Identify which cell holds the provided text, then report its [x, y] central coordinate. 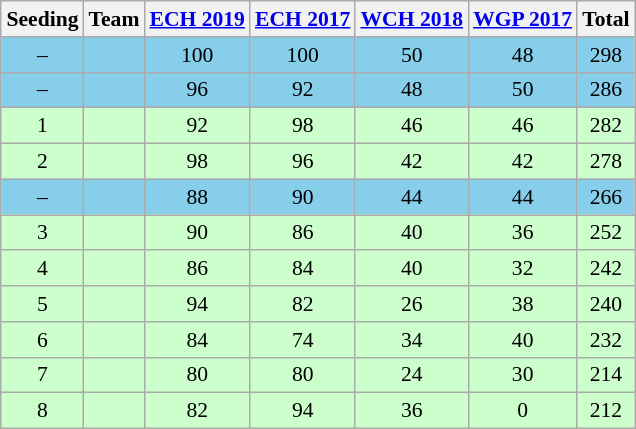
278 [606, 162]
7 [42, 375]
3 [42, 233]
WCH 2018 [412, 19]
286 [606, 90]
30 [522, 375]
38 [522, 304]
24 [412, 375]
WGP 2017 [522, 19]
1 [42, 126]
32 [522, 269]
214 [606, 375]
212 [606, 411]
242 [606, 269]
Team [114, 19]
5 [42, 304]
34 [412, 340]
ECH 2017 [302, 19]
8 [42, 411]
26 [412, 304]
252 [606, 233]
74 [302, 340]
266 [606, 197]
Total [606, 19]
0 [522, 411]
4 [42, 269]
282 [606, 126]
2 [42, 162]
88 [196, 197]
240 [606, 304]
232 [606, 340]
ECH 2019 [196, 19]
6 [42, 340]
298 [606, 55]
Seeding [42, 19]
